From the cell containing the given text, extract its center point as (x, y) coordinate. 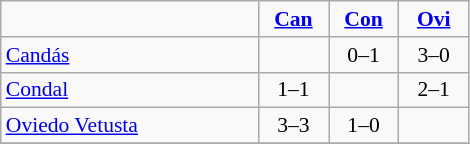
1–1 (293, 90)
3–3 (293, 126)
0–1 (363, 55)
Condal (130, 90)
1–0 (363, 126)
Ovi (434, 19)
3–0 (434, 55)
2–1 (434, 90)
Oviedo Vetusta (130, 126)
Candás (130, 55)
Can (293, 19)
Con (363, 19)
